Determine the [x, y] coordinate at the center of the cell enclosing the given text.  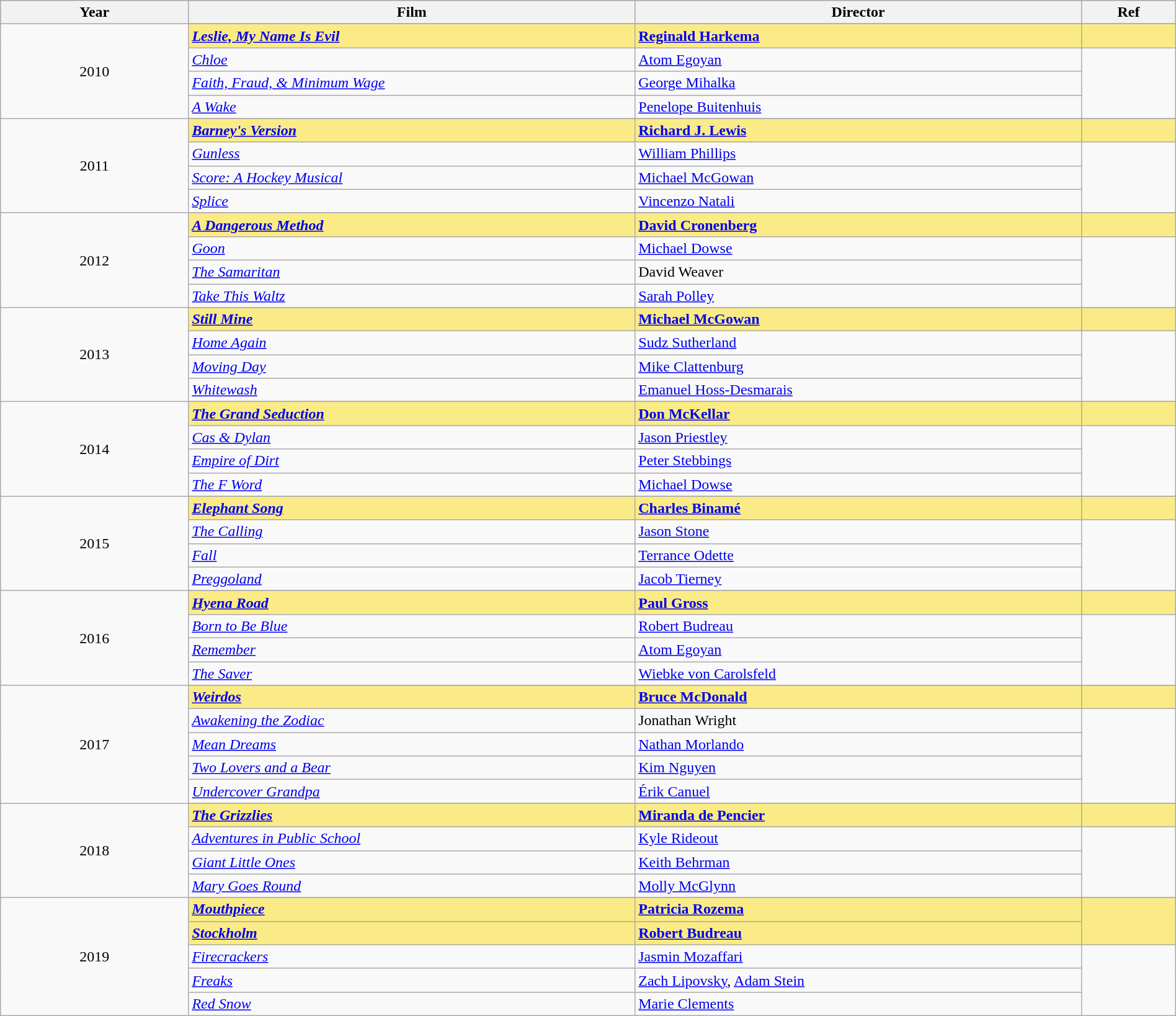
Remember [412, 649]
2016 [94, 638]
Born to Be Blue [412, 626]
Keith Behrman [858, 862]
Goon [412, 248]
Adventures in Public School [412, 839]
Wiebke von Carolsfeld [858, 673]
Miranda de Pencier [858, 815]
Mary Goes Round [412, 886]
2018 [94, 850]
Undercover Grandpa [412, 791]
Chloe [412, 60]
Jason Priestley [858, 437]
David Weaver [858, 272]
Mouthpiece [412, 909]
Jason Stone [858, 532]
The F Word [412, 484]
Fall [412, 555]
Sarah Polley [858, 296]
Freaks [412, 980]
2012 [94, 260]
2014 [94, 449]
Whitewash [412, 390]
The Calling [412, 532]
Gunless [412, 154]
Elephant Song [412, 508]
Cas & Dylan [412, 437]
Zach Lipovsky, Adam Stein [858, 980]
Peter Stebbings [858, 461]
Patricia Rozema [858, 909]
Emanuel Hoss-Desmarais [858, 390]
Reginald Harkema [858, 36]
Giant Little Ones [412, 862]
Mike Clattenburg [858, 367]
Kyle Rideout [858, 839]
Nathan Morlando [858, 744]
2015 [94, 543]
Ref [1129, 12]
Vincenzo Natali [858, 201]
Jonathan Wright [858, 721]
The Grizzlies [412, 815]
Sudz Sutherland [858, 343]
Score: A Hockey Musical [412, 177]
Don McKellar [858, 414]
A Wake [412, 107]
2019 [94, 956]
The Grand Seduction [412, 414]
Kim Nguyen [858, 768]
Leslie, My Name Is Evil [412, 36]
William Phillips [858, 154]
Moving Day [412, 367]
Richard J. Lewis [858, 130]
Faith, Fraud, & Minimum Wage [412, 83]
2011 [94, 166]
Two Lovers and a Bear [412, 768]
Marie Clements [858, 1004]
Penelope Buitenhuis [858, 107]
Hyena Road [412, 602]
Charles Binamé [858, 508]
Bruce McDonald [858, 697]
Paul Gross [858, 602]
Mean Dreams [412, 744]
Terrance Odette [858, 555]
Stockholm [412, 933]
Take This Waltz [412, 296]
Year [94, 12]
Awakening the Zodiac [412, 721]
2013 [94, 355]
Director [858, 12]
Molly McGlynn [858, 886]
Jacob Tierney [858, 579]
Splice [412, 201]
David Cronenberg [858, 225]
Film [412, 12]
Still Mine [412, 319]
2010 [94, 71]
George Mihalka [858, 83]
Red Snow [412, 1004]
A Dangerous Method [412, 225]
Home Again [412, 343]
Empire of Dirt [412, 461]
Érik Canuel [858, 791]
Barney's Version [412, 130]
The Samaritan [412, 272]
Firecrackers [412, 956]
2017 [94, 744]
Jasmin Mozaffari [858, 956]
The Saver [412, 673]
Weirdos [412, 697]
Preggoland [412, 579]
